Return (X, Y) of the center of cell containing provided text 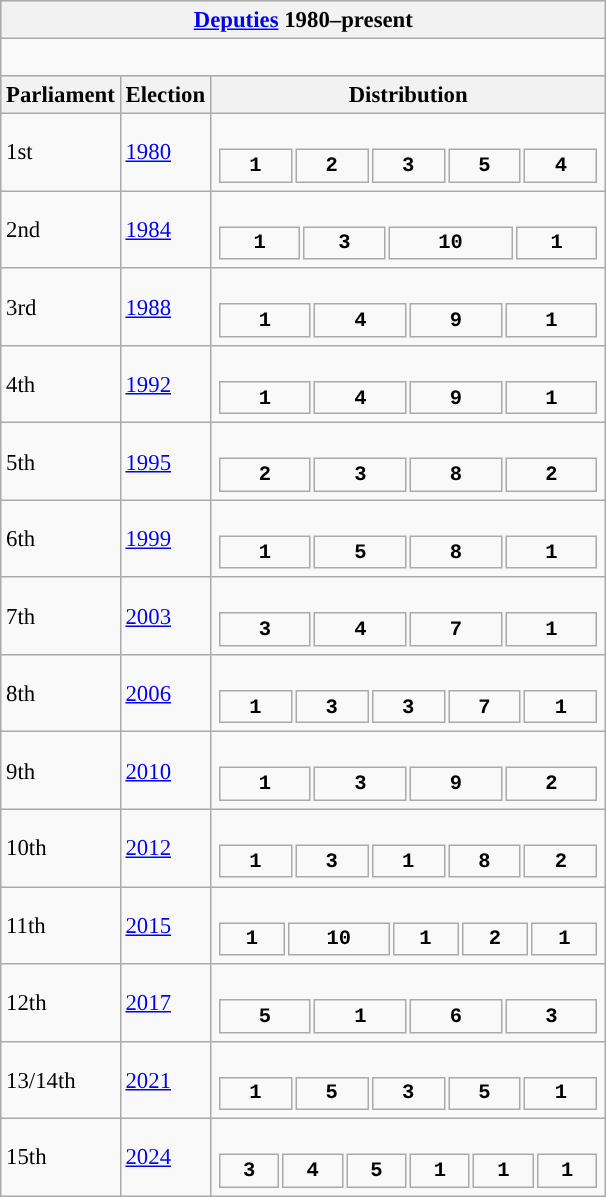
2nd (60, 230)
8th (60, 694)
13/14th (60, 1080)
1999 (165, 538)
6 (456, 1016)
1988 (165, 306)
5 1 6 3 (408, 1002)
2024 (165, 1158)
15th (60, 1158)
1st (60, 152)
1 2 3 5 4 (408, 152)
Election (165, 95)
10th (60, 848)
2 3 8 2 (408, 462)
12th (60, 1002)
6th (60, 538)
Distribution (408, 95)
3 4 5 1 1 1 (408, 1158)
5th (60, 462)
1 3 10 1 (408, 230)
4th (60, 384)
2010 (165, 770)
11th (60, 926)
1 5 8 1 (408, 538)
2006 (165, 694)
1 3 1 8 2 (408, 848)
2003 (165, 616)
9th (60, 770)
1 5 3 5 1 (408, 1080)
Deputies 1980–present (304, 20)
3rd (60, 306)
1992 (165, 384)
1 3 9 2 (408, 770)
1 10 1 2 1 (408, 926)
1984 (165, 230)
2012 (165, 848)
2015 (165, 926)
2021 (165, 1080)
1980 (165, 152)
2017 (165, 1002)
1995 (165, 462)
3 4 7 1 (408, 616)
Parliament (60, 95)
7th (60, 616)
1 3 3 7 1 (408, 694)
